Return (X, Y) of the center of cell containing provided text 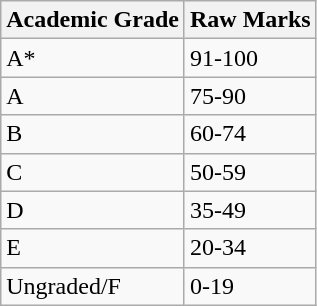
91-100 (250, 58)
C (93, 172)
0-19 (250, 286)
D (93, 210)
50-59 (250, 172)
E (93, 248)
A* (93, 58)
Ungraded/F (93, 286)
Academic Grade (93, 20)
Raw Marks (250, 20)
20-34 (250, 248)
A (93, 96)
75-90 (250, 96)
B (93, 134)
35-49 (250, 210)
60-74 (250, 134)
